Detect which cell encompasses the target text, then output its (X, Y) center coordinate. 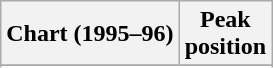
Chart (1995–96) (90, 34)
Peakposition (225, 34)
